Search for the cell housing the specified text and yield its [X, Y] center coordinate. 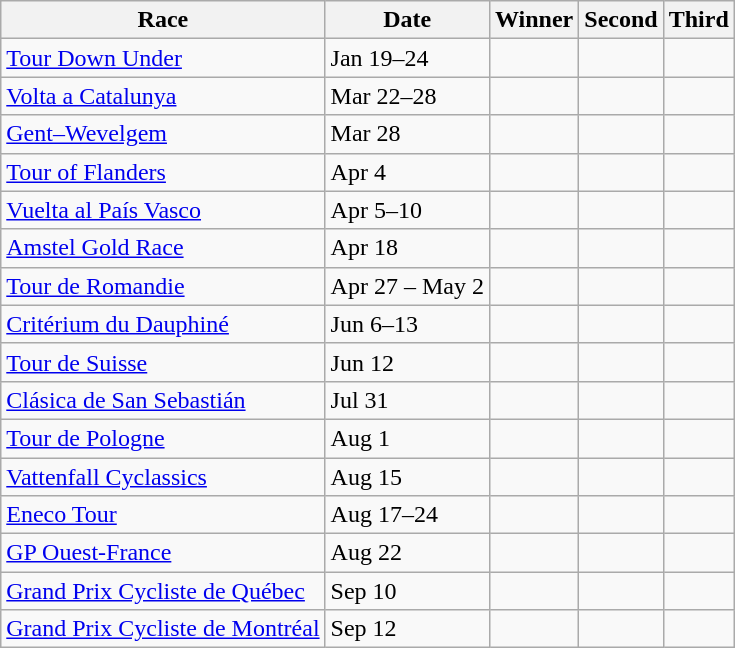
Critérium du Dauphiné [163, 324]
Gent–Wevelgem [163, 134]
Grand Prix Cycliste de Montréal [163, 629]
Winner [534, 20]
Aug 17–24 [407, 515]
Mar 28 [407, 134]
GP Ouest-France [163, 553]
Eneco Tour [163, 515]
Tour de Suisse [163, 362]
Amstel Gold Race [163, 248]
Date [407, 20]
Third [698, 20]
Volta a Catalunya [163, 96]
Mar 22–28 [407, 96]
Aug 15 [407, 477]
Aug 1 [407, 438]
Clásica de San Sebastián [163, 400]
Aug 22 [407, 553]
Grand Prix Cycliste de Québec [163, 591]
Apr 27 – May 2 [407, 286]
Tour of Flanders [163, 172]
Jun 12 [407, 362]
Sep 12 [407, 629]
Jun 6–13 [407, 324]
Apr 5–10 [407, 210]
Vattenfall Cyclassics [163, 477]
Jan 19–24 [407, 58]
Apr 4 [407, 172]
Sep 10 [407, 591]
Tour Down Under [163, 58]
Jul 31 [407, 400]
Tour de Romandie [163, 286]
Second [621, 20]
Tour de Pologne [163, 438]
Vuelta al País Vasco [163, 210]
Apr 18 [407, 248]
Race [163, 20]
